Return the [X, Y] coordinate for the center point of the cell that contains the specified text.  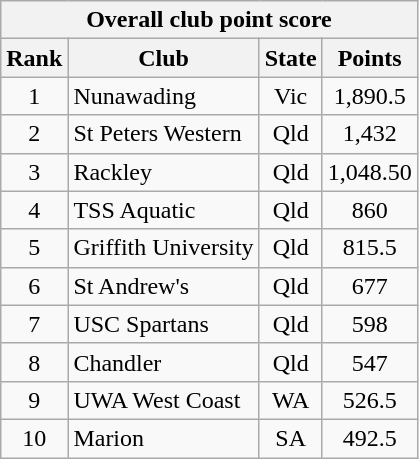
6 [34, 286]
1,432 [370, 134]
SA [290, 438]
526.5 [370, 400]
2 [34, 134]
UWA West Coast [164, 400]
3 [34, 172]
St Peters Western [164, 134]
Rackley [164, 172]
Overall club point score [209, 20]
1,890.5 [370, 96]
Points [370, 58]
10 [34, 438]
4 [34, 210]
Nunawading [164, 96]
Vic [290, 96]
Chandler [164, 362]
598 [370, 324]
WA [290, 400]
677 [370, 286]
Club [164, 58]
1,048.50 [370, 172]
Rank [34, 58]
State [290, 58]
815.5 [370, 248]
St Andrew's [164, 286]
492.5 [370, 438]
USC Spartans [164, 324]
1 [34, 96]
7 [34, 324]
8 [34, 362]
Griffith University [164, 248]
Marion [164, 438]
5 [34, 248]
547 [370, 362]
9 [34, 400]
860 [370, 210]
TSS Aquatic [164, 210]
